Return (x, y) of the center of cell containing provided text 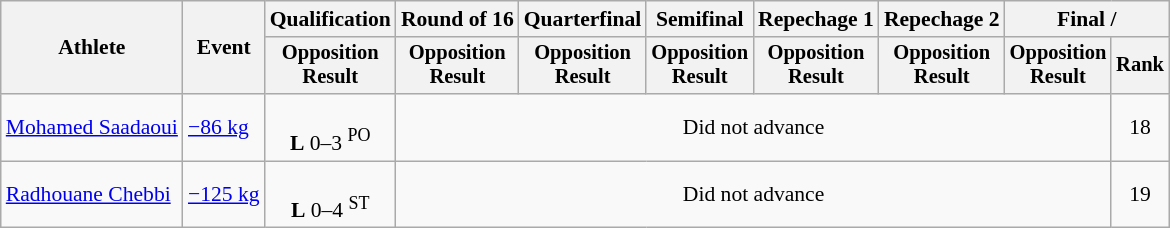
19 (1140, 194)
Event (224, 48)
Round of 16 (458, 19)
Quarterfinal (583, 19)
Repechage 2 (942, 19)
Mohamed Saadaoui (92, 128)
Qualification (330, 19)
Final / (1087, 19)
−86 kg (224, 128)
L 0–4 ST (330, 194)
18 (1140, 128)
−125 kg (224, 194)
Radhouane Chebbi (92, 194)
Athlete (92, 48)
Repechage 1 (816, 19)
L 0–3 PO (330, 128)
Semifinal (700, 19)
Rank (1140, 66)
